Locate the cell with the specified text and output its [X, Y] center coordinate. 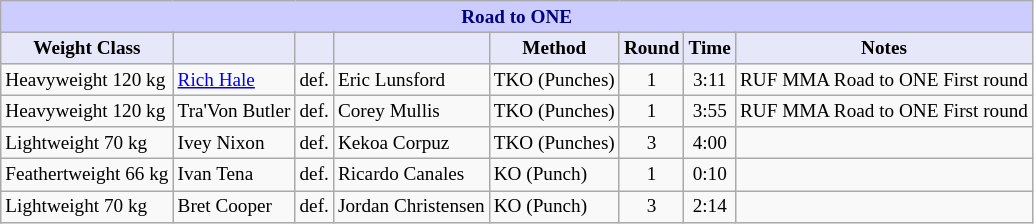
Corey Mullis [411, 111]
3:11 [710, 80]
Eric Lunsford [411, 80]
2:14 [710, 206]
3:55 [710, 111]
Ricardo Canales [411, 175]
Weight Class [87, 48]
Bret Cooper [234, 206]
4:00 [710, 143]
Method [554, 48]
Feathertweight 66 kg [87, 175]
Ivey Nixon [234, 143]
Ivan Tena [234, 175]
0:10 [710, 175]
Time [710, 48]
Kekoa Corpuz [411, 143]
Round [652, 48]
Rich Hale [234, 80]
Tra'Von Butler [234, 111]
Road to ONE [517, 17]
Jordan Christensen [411, 206]
Notes [884, 48]
